Search for the cell housing the specified text and yield its (x, y) center coordinate. 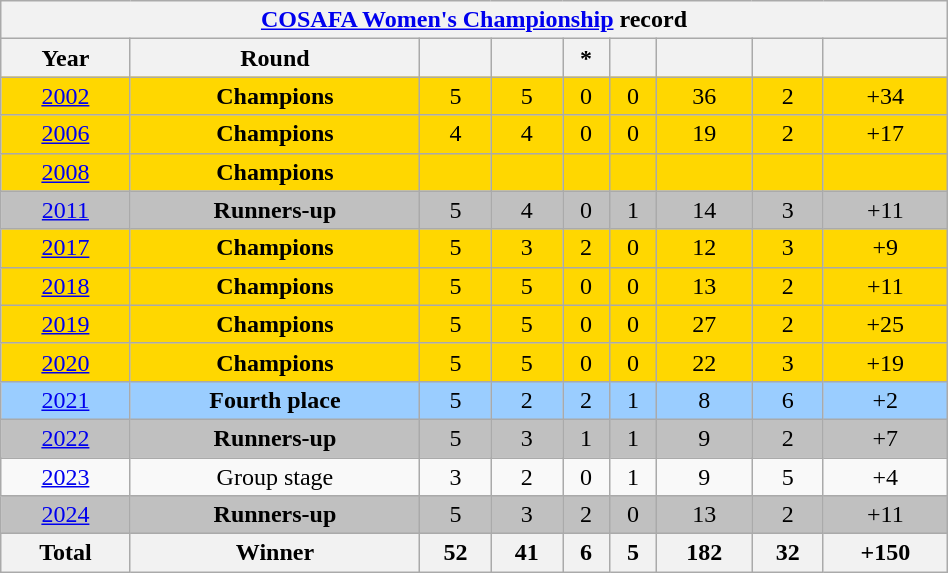
22 (704, 362)
+34 (885, 96)
+17 (885, 134)
2021 (66, 400)
Total (66, 553)
36 (704, 96)
2008 (66, 172)
27 (704, 324)
12 (704, 248)
19 (704, 134)
Winner (275, 553)
+150 (885, 553)
8 (704, 400)
Round (275, 58)
+19 (885, 362)
Fourth place (275, 400)
+7 (885, 438)
* (586, 58)
+9 (885, 248)
14 (704, 210)
COSAFA Women's Championship record (474, 20)
2023 (66, 477)
2002 (66, 96)
32 (788, 553)
2024 (66, 515)
2006 (66, 134)
Group stage (275, 477)
+25 (885, 324)
2017 (66, 248)
2011 (66, 210)
Year (66, 58)
2020 (66, 362)
41 (526, 553)
+4 (885, 477)
182 (704, 553)
2019 (66, 324)
52 (456, 553)
+2 (885, 400)
2018 (66, 286)
2022 (66, 438)
